Output the (x, y) coordinate of the center of the cell containing the given text.  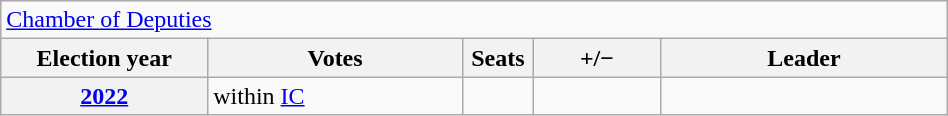
Seats (498, 58)
within IC (336, 96)
+/− (596, 58)
Chamber of Deputies (474, 20)
Election year (104, 58)
2022 (104, 96)
Leader (804, 58)
Votes (336, 58)
